For the text-containing cell, return its midpoint in [x, y] coordinate format. 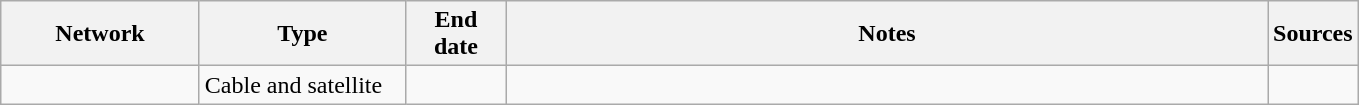
Cable and satellite [302, 85]
Notes [886, 34]
Network [100, 34]
Type [302, 34]
Sources [1314, 34]
End date [456, 34]
